Locate the cell with the specified text and output its (x, y) center coordinate. 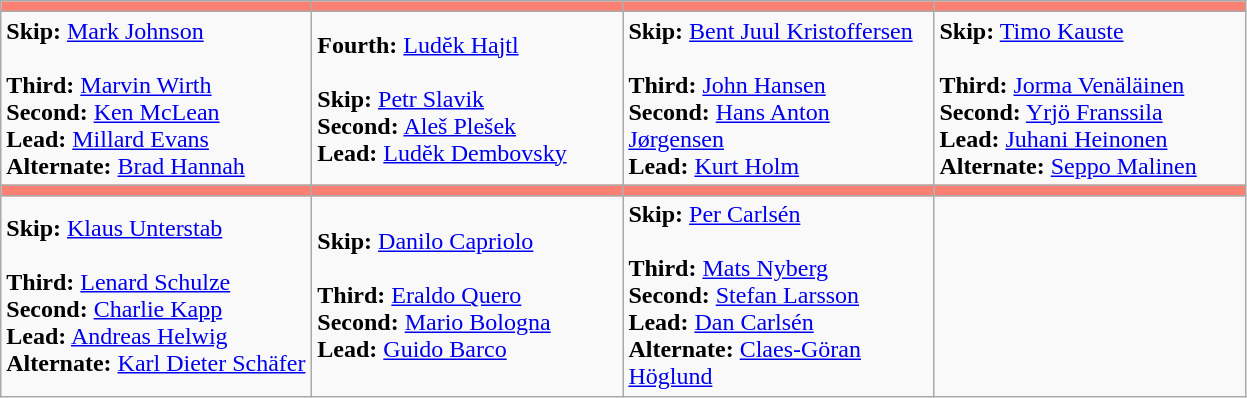
Skip: Klaus Unterstab Third: Lenard Schulze Second: Charlie Kapp Lead: Andreas Helwig Alternate: Karl Dieter Schäfer (156, 296)
Skip: Per Carlsén Third: Mats Nyberg Second: Stefan Larsson Lead: Dan Carlsén Alternate: Claes-Göran Höglund (778, 296)
Skip: Timo Kauste Third: Jorma Venäläinen Second: Yrjö Franssila Lead: Juhani Heinonen Alternate: Seppo Malinen (1090, 98)
Skip: Danilo Capriolo Third: Eraldo Quero Second: Mario Bologna Lead: Guido Barco (468, 296)
Skip: Bent Juul Kristoffersen Third: John Hansen Second: Hans Anton Jørgensen Lead: Kurt Holm (778, 98)
Skip: Mark Johnson Third: Marvin Wirth Second: Ken McLean Lead: Millard Evans Alternate: Brad Hannah (156, 98)
Fourth: Ludĕk Hajtl Skip: Petr Slavik Second: Aleš Plešek Lead: Ludĕk Dembovsky (468, 98)
